Output the [X, Y] coordinate of the center of the cell containing the given text.  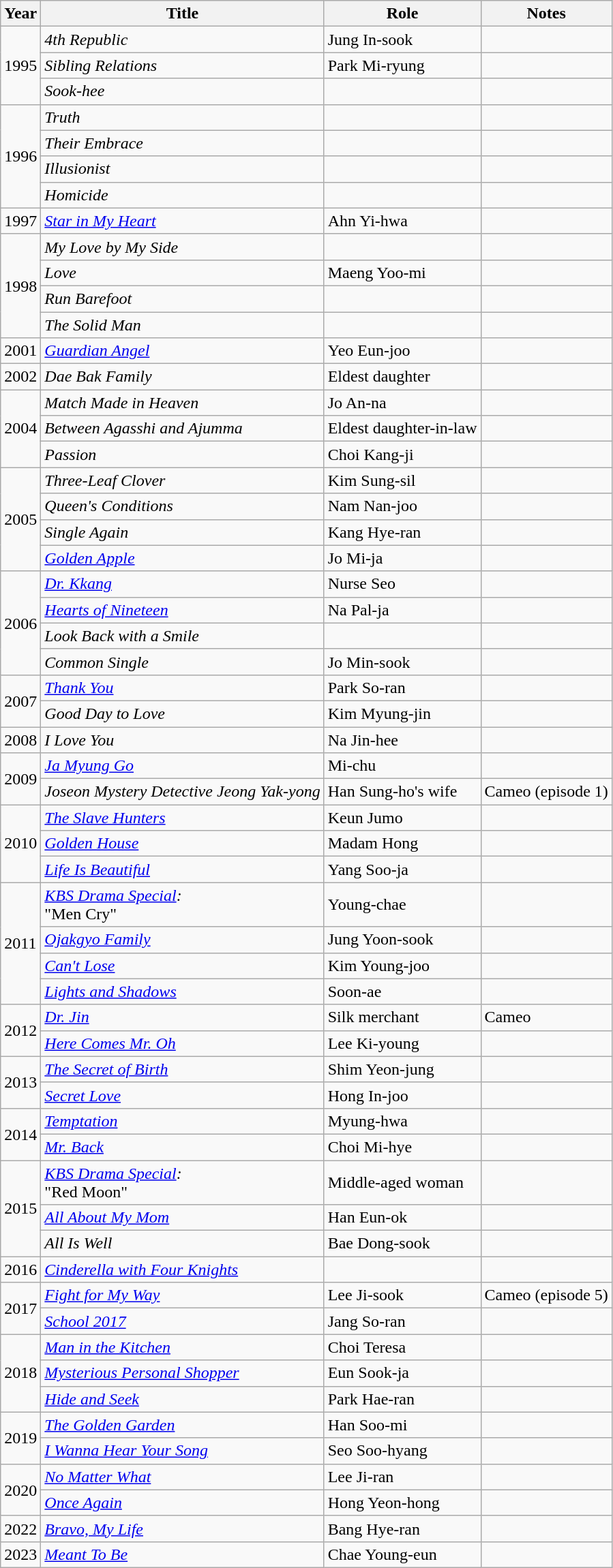
Mr. Back [183, 1147]
Can't Lose [183, 966]
Kim Young-joo [402, 966]
Yeo Eun-joo [402, 351]
Kang Hye-ran [402, 532]
2002 [20, 377]
Look Back with a Smile [183, 636]
Match Made in Heaven [183, 403]
School 2017 [183, 1321]
The Secret of Birth [183, 1069]
Shim Yeon-jung [402, 1069]
Kim Sung-sil [402, 480]
Madam Hong [402, 844]
Dr. Kkang [183, 584]
Meant To Be [183, 1554]
Jo Min-sook [402, 662]
Star in My Heart [183, 221]
Hong Yeon-hong [402, 1503]
2009 [20, 779]
My Love by My Side [183, 247]
Life Is Beautiful [183, 870]
Love [183, 273]
Single Again [183, 532]
Seo Soo-hyang [402, 1451]
1995 [20, 65]
Title [183, 14]
Soon-ae [402, 991]
2010 [20, 844]
Lights and Shadows [183, 991]
Jung In-sook [402, 40]
Lee Ki-young [402, 1043]
Illusionist [183, 169]
All Is Well [183, 1244]
Hide and Seek [183, 1399]
Dae Bak Family [183, 377]
Mysterious Personal Shopper [183, 1373]
2017 [20, 1308]
Dr. Jin [183, 1017]
No Matter What [183, 1477]
Lee Ji-sook [402, 1295]
Middle-aged woman [402, 1182]
Cameo (episode 1) [546, 792]
Ahn Yi-hwa [402, 221]
Bravo, My Life [183, 1528]
Na Jin-hee [402, 739]
Bae Dong-sook [402, 1244]
1997 [20, 221]
2005 [20, 519]
Nurse Seo [402, 584]
2012 [20, 1030]
Jung Yoon-sook [402, 940]
Cameo (episode 5) [546, 1295]
2008 [20, 739]
Good Day to Love [183, 713]
The Solid Man [183, 325]
Park Hae-ran [402, 1399]
4th Republic [183, 40]
Bang Hye-ran [402, 1528]
Han Soo-mi [402, 1425]
Common Single [183, 662]
Man in the Kitchen [183, 1347]
Na Pal-ja [402, 610]
Notes [546, 14]
Choi Mi-hye [402, 1147]
Mi-chu [402, 766]
Maeng Yoo-mi [402, 273]
Choi Teresa [402, 1347]
2019 [20, 1438]
Joseon Mystery Detective Jeong Yak-yong [183, 792]
Keun Jumo [402, 818]
Temptation [183, 1121]
2018 [20, 1373]
Year [20, 14]
Myung-hwa [402, 1121]
2001 [20, 351]
Hong In-joo [402, 1095]
The Golden Garden [183, 1425]
2022 [20, 1528]
2011 [20, 943]
The Slave Hunters [183, 818]
Guardian Angel [183, 351]
Sibling Relations [183, 65]
Young-chae [402, 905]
Han Eun-ok [402, 1218]
2006 [20, 623]
2004 [20, 429]
Han Sung-ho's wife [402, 792]
Ojakgyo Family [183, 940]
Role [402, 14]
Between Agasshi and Ajumma [183, 429]
2014 [20, 1134]
Cinderella with Four Knights [183, 1270]
KBS Drama Special:"Men Cry" [183, 905]
Choi Kang-ji [402, 455]
Secret Love [183, 1095]
Kim Myung-jin [402, 713]
2016 [20, 1270]
Park So-ran [402, 688]
Jo Mi-ja [402, 558]
Three-Leaf Clover [183, 480]
Cameo [546, 1017]
Homicide [183, 195]
2013 [20, 1082]
Passion [183, 455]
Thank You [183, 688]
Chae Young-eun [402, 1554]
2020 [20, 1490]
KBS Drama Special:"Red Moon" [183, 1182]
2007 [20, 701]
Yang Soo-ja [402, 870]
Golden House [183, 844]
Eldest daughter [402, 377]
Eldest daughter-in-law [402, 429]
Jo An-na [402, 403]
1996 [20, 156]
Run Barefoot [183, 298]
2023 [20, 1554]
Hearts of Nineteen [183, 610]
I Wanna Hear Your Song [183, 1451]
Lee Ji-ran [402, 1477]
Nam Nan-joo [402, 506]
I Love You [183, 739]
Truth [183, 117]
Sook-hee [183, 91]
2015 [20, 1208]
Silk merchant [402, 1017]
Eun Sook-ja [402, 1373]
Queen's Conditions [183, 506]
1998 [20, 286]
Park Mi-ryung [402, 65]
Jang So-ran [402, 1321]
Here Comes Mr. Oh [183, 1043]
Fight for My Way [183, 1295]
All About My Mom [183, 1218]
Ja Myung Go [183, 766]
Their Embrace [183, 143]
Golden Apple [183, 558]
Once Again [183, 1503]
